From the cell containing the given text, extract its center point as (X, Y) coordinate. 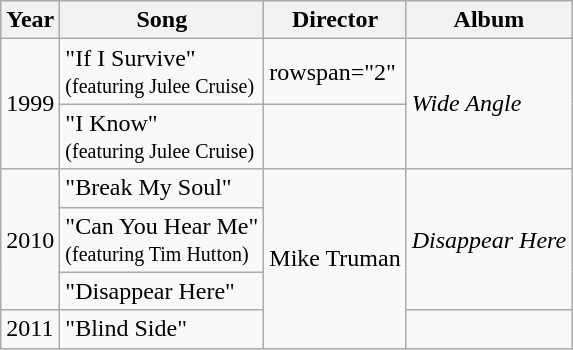
Director (335, 20)
Wide Angle (488, 104)
"Disappear Here" (162, 291)
"If I Survive"(featuring Julee Cruise) (162, 72)
"I Know"(featuring Julee Cruise) (162, 136)
"Break My Soul" (162, 188)
Mike Truman (335, 258)
2011 (30, 329)
Song (162, 20)
1999 (30, 104)
Disappear Here (488, 240)
"Can You Hear Me"(featuring Tim Hutton) (162, 240)
Year (30, 20)
Album (488, 20)
"Blind Side" (162, 329)
2010 (30, 240)
rowspan="2" (335, 72)
